Detect which cell encompasses the target text, then output its (X, Y) center coordinate. 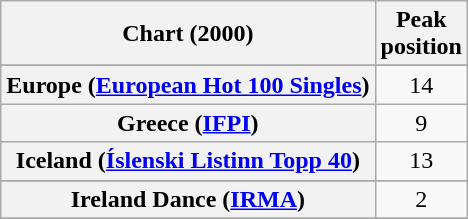
Greece (IFPI) (188, 123)
Peakposition (421, 34)
Chart (2000) (188, 34)
2 (421, 199)
14 (421, 85)
13 (421, 161)
Europe (European Hot 100 Singles) (188, 85)
9 (421, 123)
Ireland Dance (IRMA) (188, 199)
Iceland (Íslenski Listinn Topp 40) (188, 161)
